Locate the cell with the specified text and output its (x, y) center coordinate. 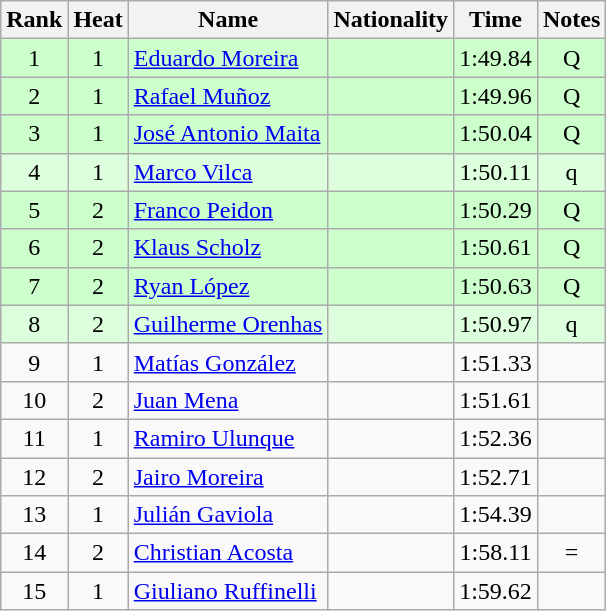
Guilherme Orenhas (228, 324)
5 (34, 210)
1:59.62 (496, 591)
Name (228, 20)
1:49.84 (496, 58)
1:51.61 (496, 400)
Julián Gaviola (228, 515)
6 (34, 248)
8 (34, 324)
1:50.11 (496, 172)
Juan Mena (228, 400)
Heat (98, 20)
Jairo Moreira (228, 477)
1:54.39 (496, 515)
Rank (34, 20)
Franco Peidon (228, 210)
Nationality (391, 20)
Marco Vilca (228, 172)
15 (34, 591)
11 (34, 438)
12 (34, 477)
Ryan López (228, 286)
10 (34, 400)
Notes (571, 20)
Rafael Muñoz (228, 96)
1:50.61 (496, 248)
1:58.11 (496, 553)
José Antonio Maita (228, 134)
Giuliano Ruffinelli (228, 591)
13 (34, 515)
9 (34, 362)
1:50.04 (496, 134)
Ramiro Ulunque (228, 438)
1:49.96 (496, 96)
4 (34, 172)
Eduardo Moreira (228, 58)
1:52.71 (496, 477)
1:50.97 (496, 324)
Matías González (228, 362)
Klaus Scholz (228, 248)
1:50.29 (496, 210)
3 (34, 134)
14 (34, 553)
1:52.36 (496, 438)
= (571, 553)
Time (496, 20)
1:50.63 (496, 286)
Christian Acosta (228, 553)
1:51.33 (496, 362)
7 (34, 286)
